Pinpoint the cell where the given text exists, returning its [X, Y] midpoint coordinate. 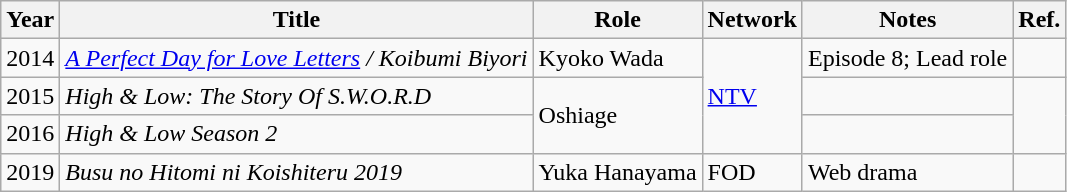
Network [752, 20]
Year [30, 20]
Episode 8; Lead role [907, 58]
Notes [907, 20]
Web drama [907, 172]
Ref. [1040, 20]
2015 [30, 96]
Kyoko Wada [618, 58]
2019 [30, 172]
A Perfect Day for Love Letters / Koibumi Biyori [296, 58]
Oshiage [618, 115]
NTV [752, 96]
Title [296, 20]
High & Low Season 2 [296, 134]
FOD [752, 172]
High & Low: The Story Of S.W.O.R.D [296, 96]
Yuka Hanayama [618, 172]
Busu no Hitomi ni Koishiteru 2019 [296, 172]
Role [618, 20]
2014 [30, 58]
2016 [30, 134]
